Scan for the cell matching the given text and deliver its (X, Y) coordinate at center. 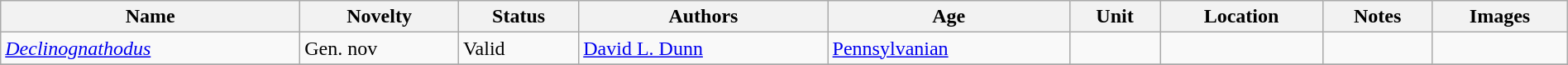
Location (1242, 17)
Images (1500, 17)
Declinognathodus (151, 48)
Age (949, 17)
Gen. nov (380, 48)
Pennsylvanian (949, 48)
Authors (703, 17)
Status (518, 17)
Unit (1115, 17)
Valid (518, 48)
Novelty (380, 17)
David L. Dunn (703, 48)
Notes (1377, 17)
Name (151, 17)
